Identify which cell holds the provided text, then report its [X, Y] central coordinate. 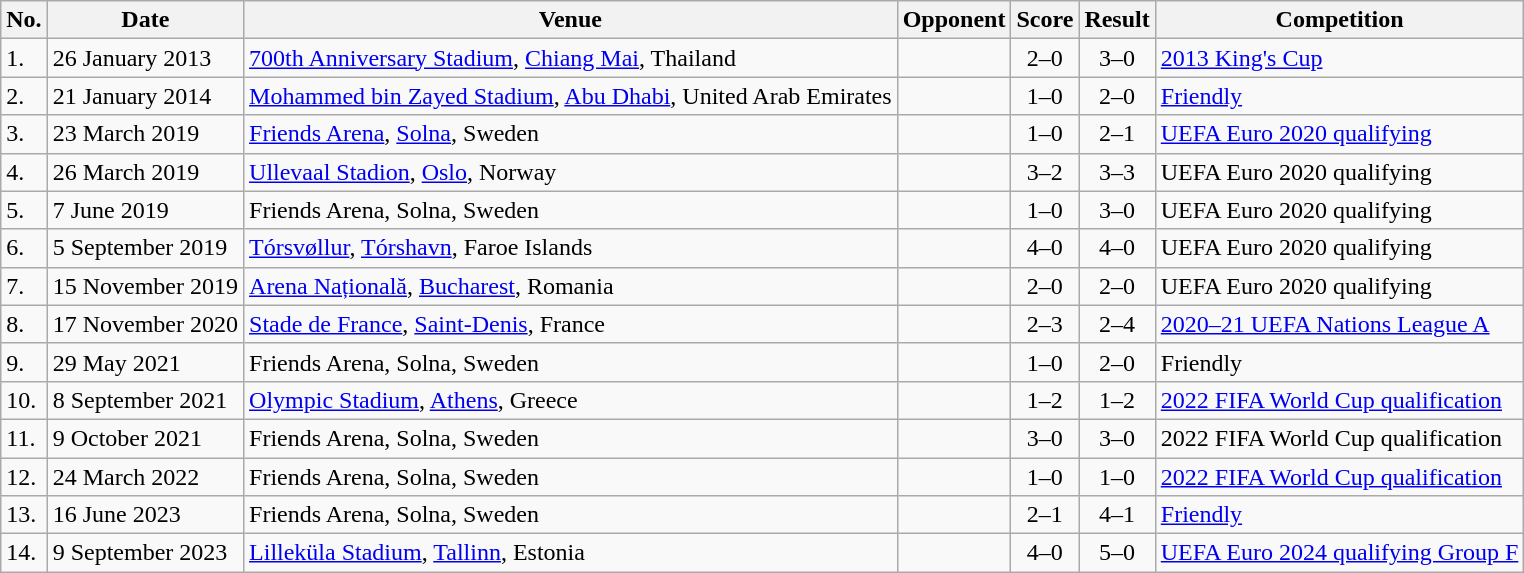
4–1 [1117, 515]
16 June 2023 [145, 515]
Competition [1340, 20]
2013 King's Cup [1340, 58]
2–4 [1117, 324]
UEFA Euro 2024 qualifying Group F [1340, 553]
12. [24, 477]
9 October 2021 [145, 438]
6. [24, 248]
14. [24, 553]
Score [1045, 20]
Stade de France, Saint-Denis, France [571, 324]
4. [24, 172]
Opponent [954, 20]
7. [24, 286]
3–3 [1117, 172]
26 March 2019 [145, 172]
2. [24, 96]
9. [24, 362]
15 November 2019 [145, 286]
23 March 2019 [145, 134]
21 January 2014 [145, 96]
17 November 2020 [145, 324]
Lilleküla Stadium, Tallinn, Estonia [571, 553]
Mohammed bin Zayed Stadium, Abu Dhabi, United Arab Emirates [571, 96]
5–0 [1117, 553]
5. [24, 210]
7 June 2019 [145, 210]
Date [145, 20]
2020–21 UEFA Nations League A [1340, 324]
Arena Națională, Bucharest, Romania [571, 286]
Tórsvøllur, Tórshavn, Faroe Islands [571, 248]
9 September 2023 [145, 553]
13. [24, 515]
Ullevaal Stadion, Oslo, Norway [571, 172]
3–2 [1045, 172]
24 March 2022 [145, 477]
No. [24, 20]
700th Anniversary Stadium, Chiang Mai, Thailand [571, 58]
Olympic Stadium, Athens, Greece [571, 400]
1. [24, 58]
10. [24, 400]
11. [24, 438]
3. [24, 134]
5 September 2019 [145, 248]
8. [24, 324]
2–3 [1045, 324]
26 January 2013 [145, 58]
Venue [571, 20]
8 September 2021 [145, 400]
Result [1117, 20]
29 May 2021 [145, 362]
